Output the [x, y] coordinate of the center of the cell containing the given text.  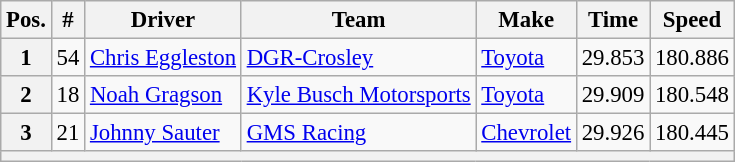
Driver [164, 20]
Time [612, 20]
Johnny Sauter [164, 133]
21 [68, 133]
54 [68, 58]
Kyle Busch Motorsports [358, 95]
GMS Racing [358, 133]
Speed [692, 20]
# [68, 20]
29.853 [612, 58]
Noah Gragson [164, 95]
180.548 [692, 95]
Chevrolet [526, 133]
180.886 [692, 58]
DGR-Crosley [358, 58]
18 [68, 95]
29.926 [612, 133]
29.909 [612, 95]
Make [526, 20]
180.445 [692, 133]
1 [26, 58]
Team [358, 20]
3 [26, 133]
Pos. [26, 20]
Chris Eggleston [164, 58]
2 [26, 95]
